Provide the (x, y) coordinate of the cell's center where the given text is located.  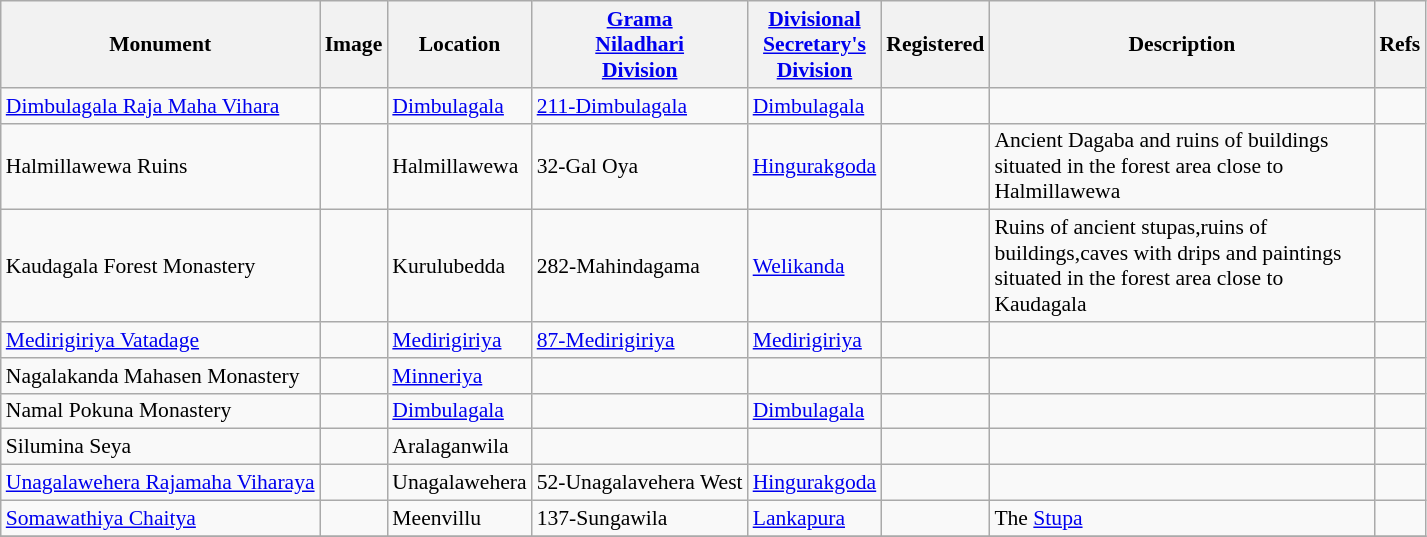
Halmillawewa Ruins (160, 166)
Description (1182, 44)
137-Sungawila (640, 518)
282-Mahindagama (640, 266)
211-Dimbulagala (640, 106)
87-Medirigiriya (640, 340)
Ruins of ancient stupas,ruins of buildings,caves with drips and paintings situated in the forest area close to Kaudagala (1182, 266)
Refs (1400, 44)
Welikanda (815, 266)
Namal Pokuna Monastery (160, 411)
Monument (160, 44)
Meenvillu (459, 518)
The Stupa (1182, 518)
Unagalawehera Rajamaha Viharaya (160, 483)
Image (354, 44)
Nagalakanda Mahasen Monastery (160, 376)
Registered (935, 44)
Silumina Seya (160, 447)
GramaNiladhariDivision (640, 44)
Medirigiriya Vatadage (160, 340)
DivisionalSecretary'sDivision (815, 44)
Location (459, 44)
Halmillawewa (459, 166)
52-Unagalavehera West (640, 483)
Somawathiya Chaitya (160, 518)
Unagalawehera (459, 483)
Minneriya (459, 376)
Dimbulagala Raja Maha Vihara (160, 106)
Aralaganwila (459, 447)
32-Gal Oya (640, 166)
Ancient Dagaba and ruins of buildings situated in the forest area close to Halmillawewa (1182, 166)
Kaudagala Forest Monastery (160, 266)
Lankapura (815, 518)
Kurulubedda (459, 266)
